For the text-containing cell, return its midpoint in (x, y) coordinate format. 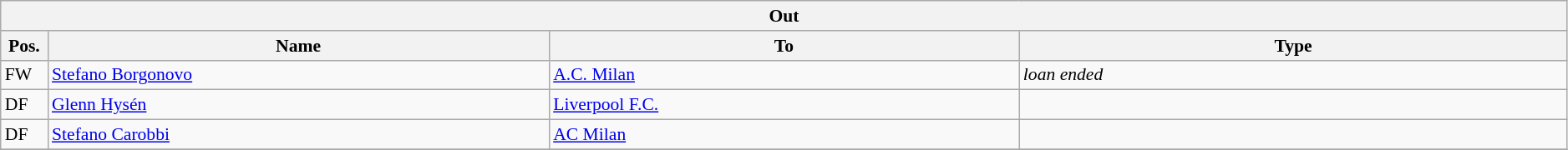
To (784, 46)
Name (298, 46)
Stefano Borgonovo (298, 75)
Liverpool F.C. (784, 105)
Pos. (24, 46)
loan ended (1293, 75)
Type (1293, 46)
Glenn Hysén (298, 105)
FW (24, 75)
AC Milan (784, 135)
Out (784, 16)
Stefano Carobbi (298, 135)
A.C. Milan (784, 75)
